Capture the cell that displays the provided text and extract its (x, y) central coordinate. 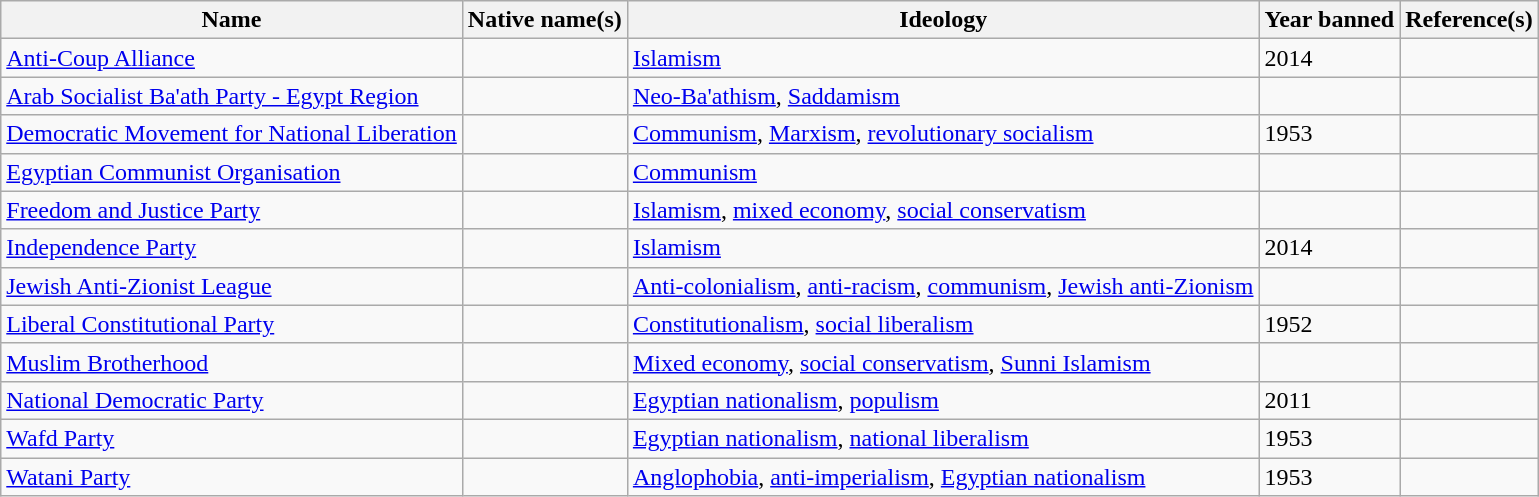
Ideology (943, 20)
Wafd Party (232, 438)
Muslim Brotherhood (232, 362)
Islamism, mixed economy, social conservatism (943, 210)
National Democratic Party (232, 400)
Egyptian nationalism, populism (943, 400)
Democratic Movement for National Liberation (232, 134)
2011 (1330, 400)
Mixed economy, social conservatism, Sunni Islamism (943, 362)
Jewish Anti-Zionist League (232, 286)
Native name(s) (544, 20)
Communism (943, 172)
Independence Party (232, 248)
Reference(s) (1470, 20)
Constitutionalism, social liberalism (943, 324)
Communism, Marxism, revolutionary socialism (943, 134)
Neo-Ba'athism, Saddamism (943, 96)
Arab Socialist Ba'ath Party - Egypt Region (232, 96)
Anglophobia, anti-imperialism, Egyptian nationalism (943, 477)
Anti-Coup Alliance (232, 58)
Year banned (1330, 20)
Freedom and Justice Party (232, 210)
Egyptian nationalism, national liberalism (943, 438)
Anti-colonialism, anti-racism, communism, Jewish anti-Zionism (943, 286)
1952 (1330, 324)
Liberal Constitutional Party (232, 324)
Name (232, 20)
Watani Party (232, 477)
Egyptian Communist Organisation (232, 172)
